For the text-containing cell, return its midpoint in [x, y] coordinate format. 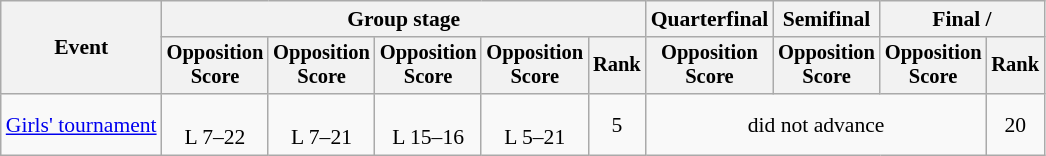
L 7–21 [322, 124]
Final / [962, 19]
Quarterfinal [710, 19]
L 15–16 [428, 124]
Group stage [404, 19]
Girls' tournament [82, 124]
5 [617, 124]
Event [82, 48]
L 5–21 [534, 124]
L 7–22 [216, 124]
Semifinal [826, 19]
did not advance [816, 124]
20 [1015, 124]
